From the cell containing the given text, extract its center point as [x, y] coordinate. 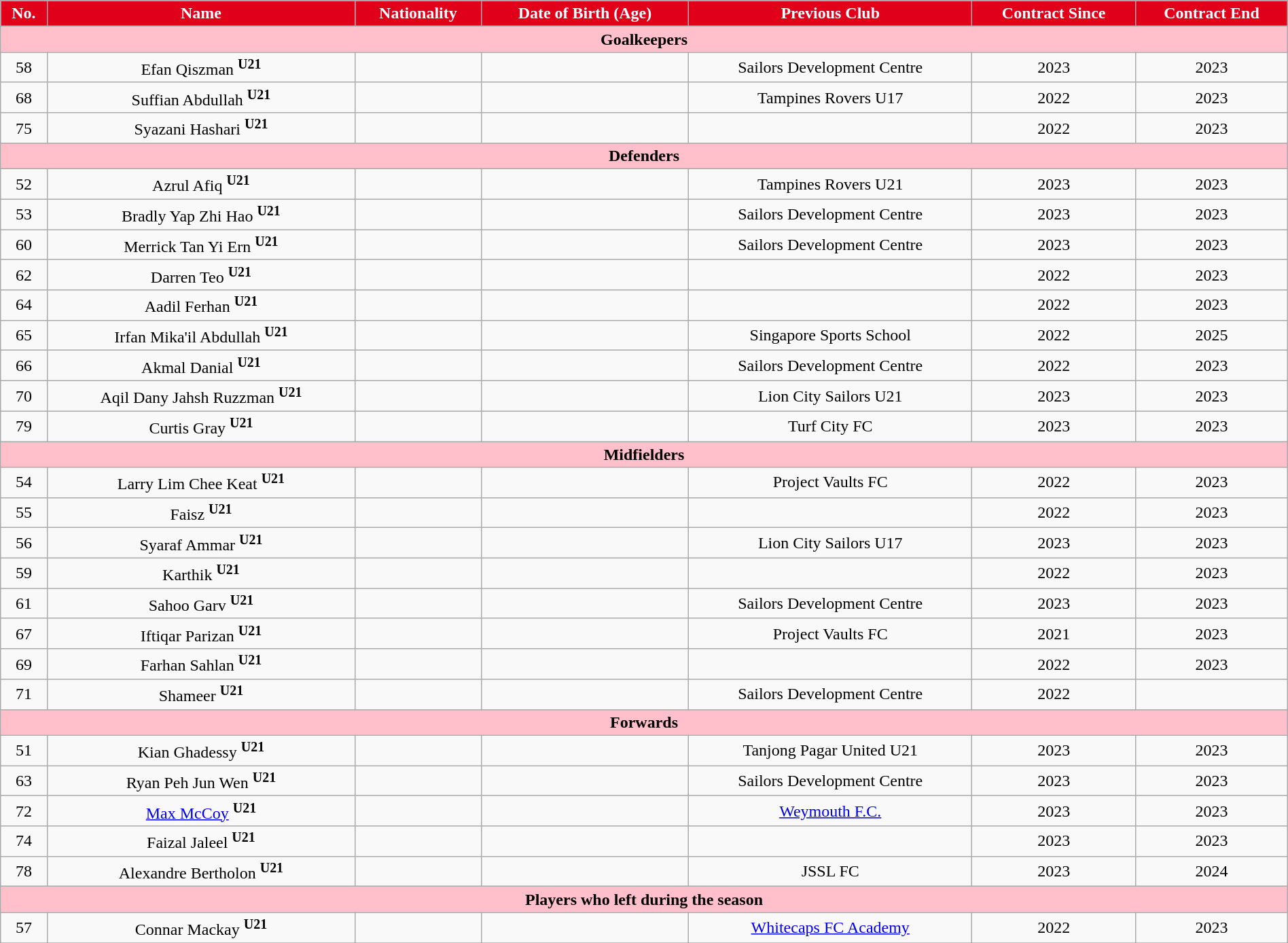
65 [24, 336]
51 [24, 750]
62 [24, 274]
Aqil Dany Jahsh Ruzzman U21 [201, 395]
Akmal Danial U21 [201, 366]
Weymouth F.C. [830, 811]
Aadil Ferhan U21 [201, 306]
Connar Mackay U21 [201, 928]
58 [24, 68]
Karthik U21 [201, 573]
Merrick Tan Yi Ern U21 [201, 245]
78 [24, 871]
Faisz U21 [201, 512]
75 [24, 128]
Tampines Rovers U21 [830, 185]
Whitecaps FC Academy [830, 928]
Syazani Hashari U21 [201, 128]
Shameer U21 [201, 694]
67 [24, 633]
Lion City Sailors U17 [830, 544]
79 [24, 427]
Goalkeepers [644, 39]
2025 [1212, 336]
Bradly Yap Zhi Hao U21 [201, 215]
72 [24, 811]
Ryan Peh Jun Wen U21 [201, 781]
Previous Club [830, 14]
55 [24, 512]
Irfan Mika'il Abdullah U21 [201, 336]
Name [201, 14]
52 [24, 185]
Efan Qiszman U21 [201, 68]
Max McCoy U21 [201, 811]
57 [24, 928]
64 [24, 306]
Tampines Rovers U17 [830, 98]
63 [24, 781]
59 [24, 573]
Alexandre Bertholon U21 [201, 871]
Larry Lim Chee Keat U21 [201, 482]
Forwards [644, 722]
74 [24, 841]
Curtis Gray U21 [201, 427]
Farhan Sahlan U21 [201, 664]
Defenders [644, 156]
No. [24, 14]
Sahoo Garv U21 [201, 603]
Lion City Sailors U21 [830, 395]
53 [24, 215]
Syaraf Ammar U21 [201, 544]
Players who left during the season [644, 900]
2024 [1212, 871]
Midfielders [644, 455]
Nationality [418, 14]
2021 [1054, 633]
Turf City FC [830, 427]
Contract End [1212, 14]
71 [24, 694]
54 [24, 482]
Singapore Sports School [830, 336]
61 [24, 603]
69 [24, 664]
Suffian Abdullah U21 [201, 98]
68 [24, 98]
Contract Since [1054, 14]
66 [24, 366]
70 [24, 395]
Tanjong Pagar United U21 [830, 750]
JSSL FC [830, 871]
Kian Ghadessy U21 [201, 750]
Date of Birth (Age) [585, 14]
Iftiqar Parizan U21 [201, 633]
Faizal Jaleel U21 [201, 841]
56 [24, 544]
60 [24, 245]
Azrul Afiq U21 [201, 185]
Darren Teo U21 [201, 274]
